Return the [X, Y] coordinate for the center point of the cell that contains the specified text.  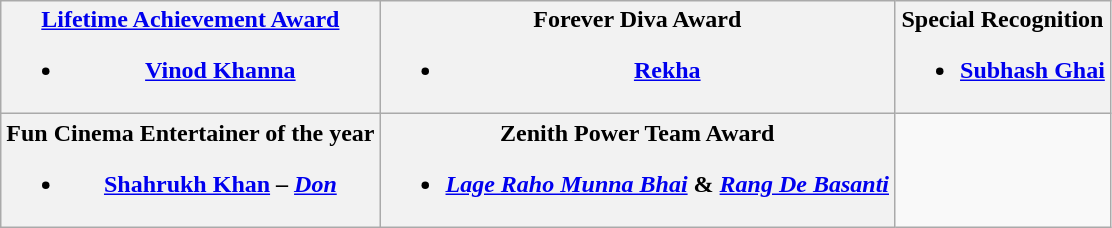
Lifetime Achievement AwardVinod Khanna [190, 58]
Zenith Power Team AwardLage Raho Munna Bhai & Rang De Basanti [638, 170]
Special RecognitionSubhash Ghai [1003, 58]
Fun Cinema Entertainer of the yearShahrukh Khan – Don [190, 170]
Forever Diva AwardRekha [638, 58]
